Provide the [x, y] coordinate of the cell's center where the given text is located.  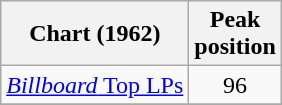
96 [235, 85]
Chart (1962) [95, 34]
Billboard Top LPs [95, 85]
Peakposition [235, 34]
